Provide the [x, y] coordinate of the cell's center where the given text is located.  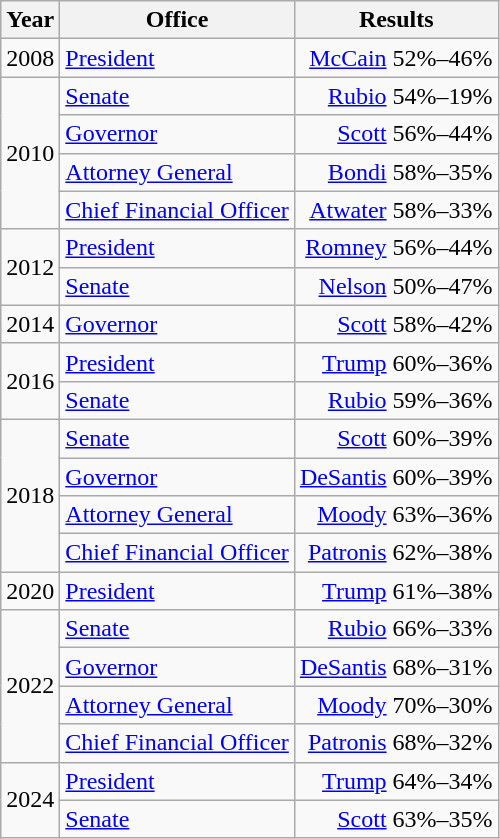
2022 [30, 686]
Atwater 58%–33% [396, 210]
Rubio 54%–19% [396, 96]
2016 [30, 381]
Scott 60%–39% [396, 438]
Trump 61%–38% [396, 591]
Trump 60%–36% [396, 362]
Results [396, 20]
2018 [30, 495]
Moody 70%–30% [396, 705]
McCain 52%–46% [396, 58]
Scott 58%–42% [396, 324]
Scott 63%–35% [396, 819]
Year [30, 20]
Trump 64%–34% [396, 781]
Romney 56%–44% [396, 248]
2008 [30, 58]
2014 [30, 324]
Bondi 58%–35% [396, 172]
Rubio 66%–33% [396, 629]
2024 [30, 800]
2020 [30, 591]
Office [178, 20]
Patronis 68%–32% [396, 743]
Moody 63%–36% [396, 515]
Rubio 59%–36% [396, 400]
DeSantis 60%–39% [396, 477]
Nelson 50%–47% [396, 286]
DeSantis 68%–31% [396, 667]
2010 [30, 153]
Patronis 62%–38% [396, 553]
2012 [30, 267]
Scott 56%–44% [396, 134]
